Provide the [X, Y] coordinate of the cell's center where the given text is located.  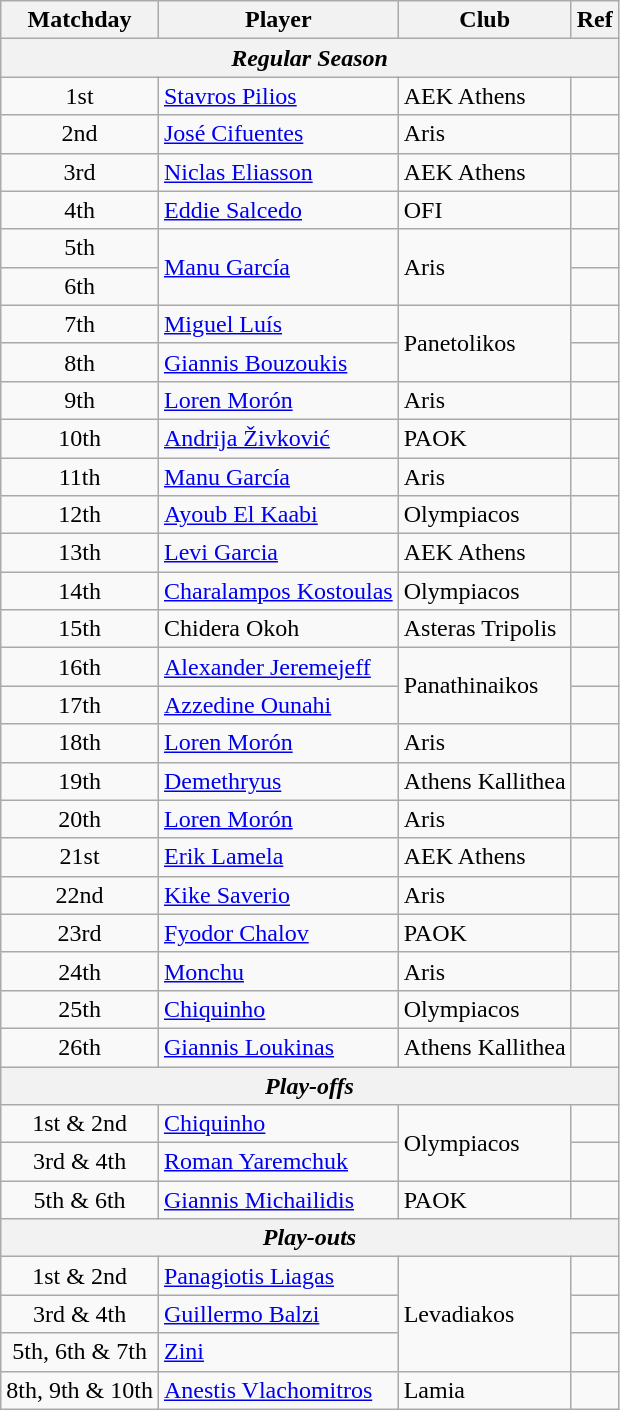
5th, 6th & 7th [80, 1352]
Levi Garcia [278, 553]
16th [80, 667]
1st [80, 96]
Azzedine Ounahi [278, 705]
5th [80, 248]
Fyodor Chalov [278, 933]
Chidera Okoh [278, 629]
Charalampos Kostoulas [278, 591]
10th [80, 438]
Giannis Bouzoukis [278, 362]
Anestis Vlachomitros [278, 1390]
13th [80, 553]
14th [80, 591]
José Cifuentes [278, 134]
Stavros Pilios [278, 96]
26th [80, 1047]
19th [80, 781]
OFI [484, 210]
3rd [80, 172]
Panathinaikos [484, 686]
Giannis Michailidis [278, 1200]
Asteras Tripolis [484, 629]
Zini [278, 1352]
24th [80, 971]
7th [80, 324]
8th, 9th & 10th [80, 1390]
Panetolikos [484, 343]
Niclas Eliasson [278, 172]
Regular Season [310, 58]
Roman Yaremchuk [278, 1162]
9th [80, 400]
Alexander Jeremejeff [278, 667]
21st [80, 857]
Lamia [484, 1390]
11th [80, 477]
Giannis Loukinas [278, 1047]
Levadiakos [484, 1314]
5th & 6th [80, 1200]
Demethryus [278, 781]
8th [80, 362]
Kike Saverio [278, 895]
2nd [80, 134]
22nd [80, 895]
Club [484, 20]
Erik Lamela [278, 857]
Eddie Salcedo [278, 210]
Guillermo Balzi [278, 1314]
15th [80, 629]
25th [80, 1009]
18th [80, 743]
12th [80, 515]
Play-offs [310, 1085]
Miguel Luís [278, 324]
Ref [594, 20]
17th [80, 705]
6th [80, 286]
Monchu [278, 971]
23rd [80, 933]
4th [80, 210]
Panagiotis Liagas [278, 1276]
Player [278, 20]
Play-outs [310, 1238]
20th [80, 819]
Andrija Živković [278, 438]
Matchday [80, 20]
Ayoub El Kaabi [278, 515]
